Provide the (x, y) coordinate of the cell's center where the given text is located.  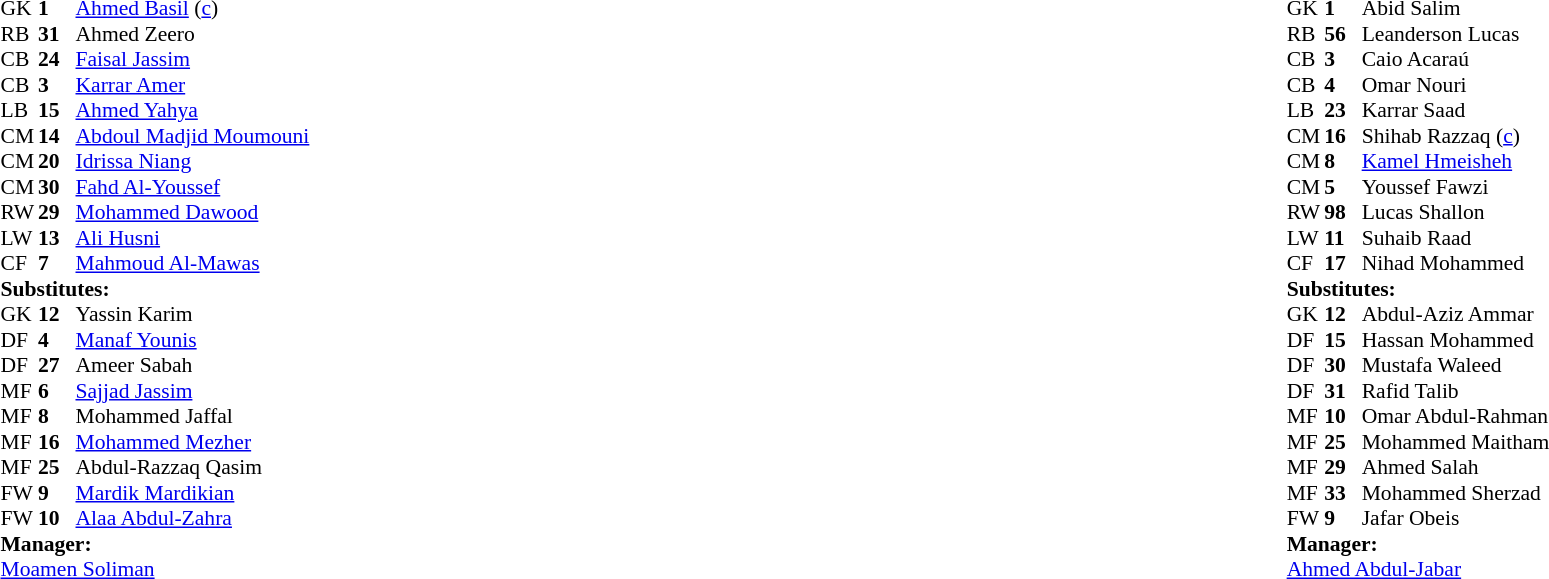
27 (57, 365)
20 (57, 161)
Mohammed Mezher (193, 442)
7 (57, 263)
Substitutes: (154, 289)
Fahd Al-Youssef (193, 187)
Yassin Karim (193, 315)
Mardik Mardikian (193, 493)
13 (57, 238)
11 (1343, 238)
98 (1343, 213)
56 (1343, 34)
23 (1343, 111)
Mohammed Dawood (193, 213)
Ahmed Yahya (193, 111)
Manager: (154, 544)
Faisal Jassim (193, 59)
33 (1343, 493)
Abdul-Razzaq Qasim (193, 467)
Alaa Abdul-Zahra (193, 519)
5 (1343, 187)
14 (57, 136)
17 (1343, 263)
Ali Husni (193, 238)
Idrissa Niang (193, 161)
Manaf Younis (193, 340)
Abdoul Madjid Moumouni (193, 136)
Ahmed Zeero (193, 34)
24 (57, 59)
6 (57, 391)
Karrar Amer (193, 85)
Mahmoud Al-Mawas (193, 263)
Mohammed Jaffal (193, 417)
Sajjad Jassim (193, 391)
Ameer Sabah (193, 365)
